Identify which cell holds the provided text, then report its (x, y) central coordinate. 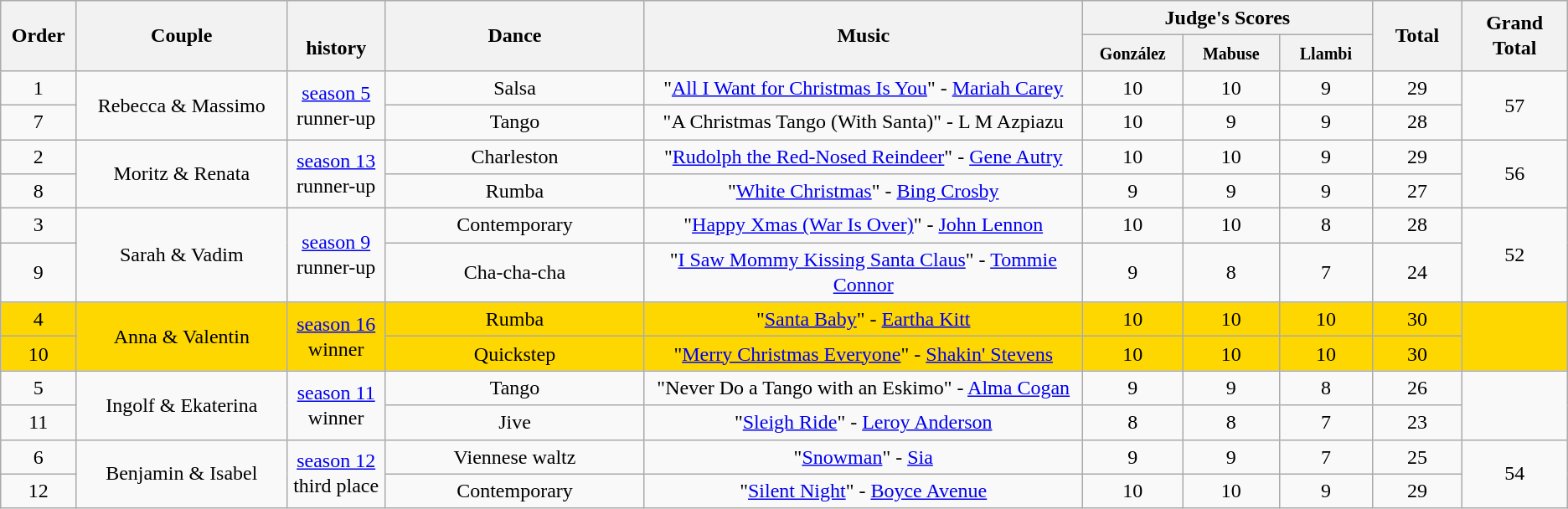
"Merry Christmas Everyone" - Shakin' Stevens (863, 353)
Llambi (1326, 54)
Music (863, 36)
3 (39, 226)
26 (1417, 388)
Dance (515, 36)
6 (39, 457)
1 (39, 87)
Couple (182, 36)
season 16 winner (337, 337)
5 (39, 388)
season 5 runner-up (337, 105)
"I Saw Mommy Kissing Santa Claus" - Tommie Connor (863, 273)
Mabuse (1231, 54)
56 (1514, 173)
"Sleigh Ride" - Leroy Anderson (863, 422)
24 (1417, 273)
season 9 runner-up (337, 255)
25 (1417, 457)
Order (39, 36)
11 (39, 422)
"A Christmas Tango (With Santa)" - L M Azpiazu (863, 122)
52 (1514, 255)
Jive (515, 422)
"Happy Xmas (War Is Over)" - John Lennon (863, 226)
season 12 third place (337, 474)
"Santa Baby" - Eartha Kitt (863, 320)
12 (39, 491)
Rebecca & Massimo (182, 105)
"All I Want for Christmas Is You" - Mariah Carey (863, 87)
season 13 runner-up (337, 173)
Judge's Scores (1228, 18)
"Silent Night" - Boyce Avenue (863, 491)
Salsa (515, 87)
57 (1514, 105)
27 (1417, 191)
Total (1417, 36)
2 (39, 156)
Charleston (515, 156)
23 (1417, 422)
season 11 winner (337, 405)
Ingolf & Ekaterina (182, 405)
Sarah & Vadim (182, 255)
Cha-cha-cha (515, 273)
Benjamin & Isabel (182, 474)
Moritz & Renata (182, 173)
4 (39, 320)
"Snowman" - Sia (863, 457)
Anna & Valentin (182, 337)
"White Christmas" - Bing Crosby (863, 191)
Grand Total (1514, 36)
Viennese waltz (515, 457)
"Rudolph the Red-Nosed Reindeer" - Gene Autry (863, 156)
"Never Do a Tango with an Eskimo" - Alma Cogan (863, 388)
González (1132, 54)
history (337, 36)
Quickstep (515, 353)
54 (1514, 474)
